Output the [X, Y] coordinate of the center of the cell containing the given text.  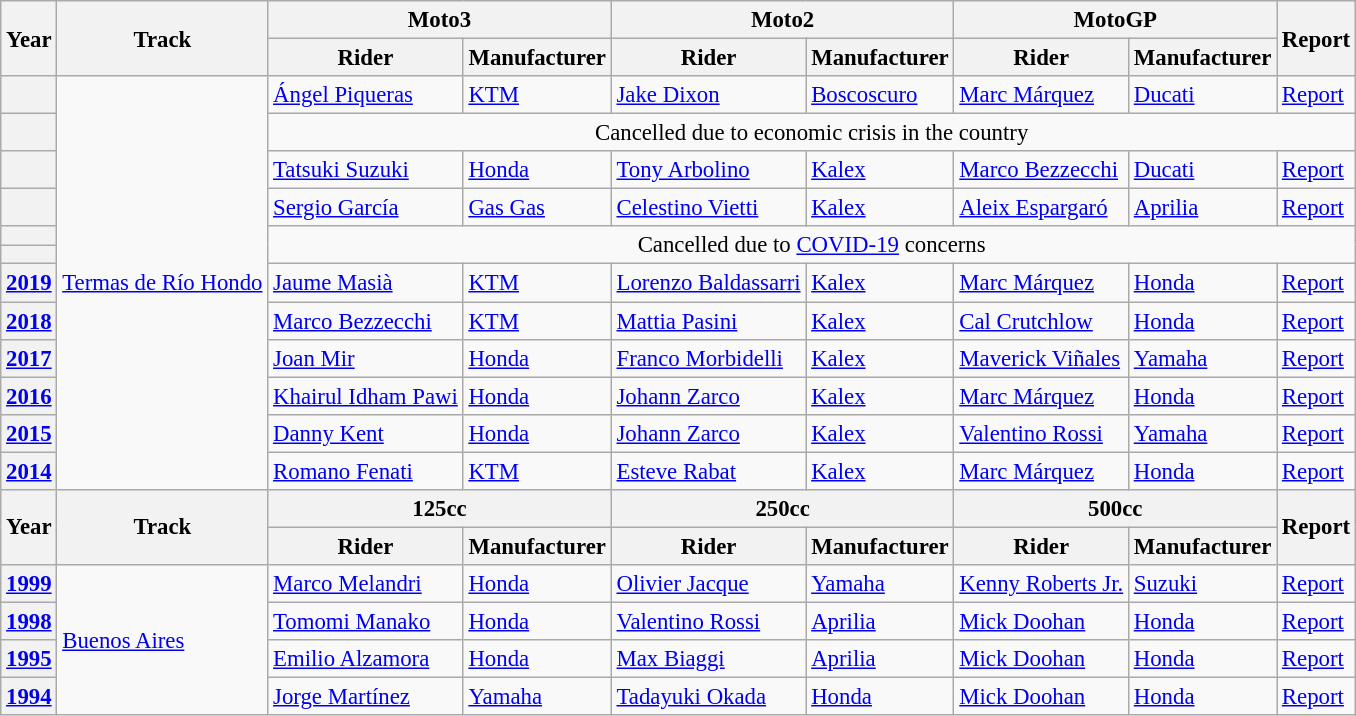
Khairul Idham Pawi [366, 396]
2017 [29, 358]
Maverick Viñales [1041, 358]
Cancelled due to economic crisis in the country [812, 133]
Boscoscuro [880, 95]
Tomomi Manako [366, 621]
Jake Dixon [708, 95]
500cc [1116, 509]
Olivier Jacque [708, 584]
Tony Arbolino [708, 170]
Suzuki [1202, 584]
Cancelled due to COVID-19 concerns [812, 245]
Jorge Martínez [366, 697]
Max Biaggi [708, 659]
Gas Gas [537, 208]
Cal Crutchlow [1041, 321]
2019 [29, 283]
Mattia Pasini [708, 321]
2015 [29, 433]
250cc [782, 509]
Emilio Alzamora [366, 659]
Marco Melandri [366, 584]
125cc [440, 509]
1995 [29, 659]
Kenny Roberts Jr. [1041, 584]
1998 [29, 621]
Lorenzo Baldassarri [708, 283]
Esteve Rabat [708, 471]
Jaume Masià [366, 283]
Franco Morbidelli [708, 358]
Tatsuki Suzuki [366, 170]
Termas de Río Hondo [162, 283]
Celestino Vietti [708, 208]
Ángel Piqueras [366, 95]
Moto3 [440, 20]
Danny Kent [366, 433]
Tadayuki Okada [708, 697]
2014 [29, 471]
Joan Mir [366, 358]
Buenos Aires [162, 640]
MotoGP [1116, 20]
Aleix Espargaró [1041, 208]
2016 [29, 396]
1999 [29, 584]
1994 [29, 697]
Romano Fenati [366, 471]
2018 [29, 321]
Moto2 [782, 20]
Sergio García [366, 208]
